Pinpoint the cell where the given text exists, returning its [X, Y] midpoint coordinate. 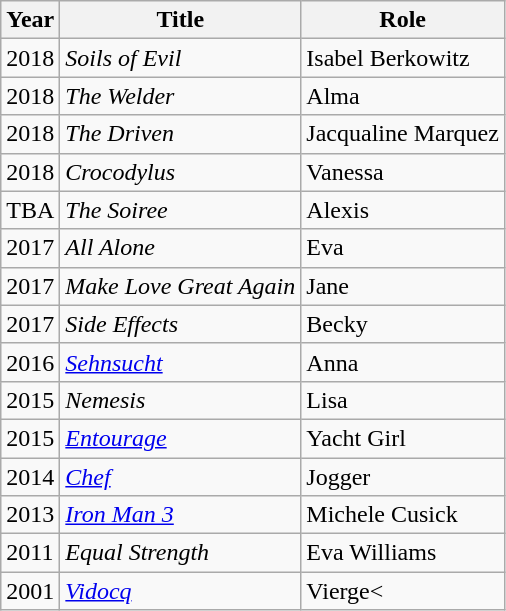
The Soiree [180, 210]
Entourage [180, 438]
Soils of Evil [180, 58]
2013 [30, 515]
2016 [30, 362]
Eva Williams [403, 553]
Vidocq [180, 591]
Lisa [403, 400]
2001 [30, 591]
Side Effects [180, 324]
Iron Man 3 [180, 515]
Make Love Great Again [180, 286]
All Alone [180, 248]
Yacht Girl [403, 438]
Vanessa [403, 172]
Title [180, 20]
Sehnsucht [180, 362]
Isabel Berkowitz [403, 58]
Role [403, 20]
Jacqualine Marquez [403, 134]
Anna [403, 362]
2014 [30, 477]
Crocodylus [180, 172]
Jogger [403, 477]
Alma [403, 96]
2011 [30, 553]
Nemesis [180, 400]
Chef [180, 477]
Alexis [403, 210]
The Driven [180, 134]
Jane [403, 286]
The Welder [180, 96]
Year [30, 20]
Michele Cusick [403, 515]
Eva [403, 248]
Equal Strength [180, 553]
Becky [403, 324]
Vierge< [403, 591]
TBA [30, 210]
